For the text-containing cell, return its midpoint in (X, Y) coordinate format. 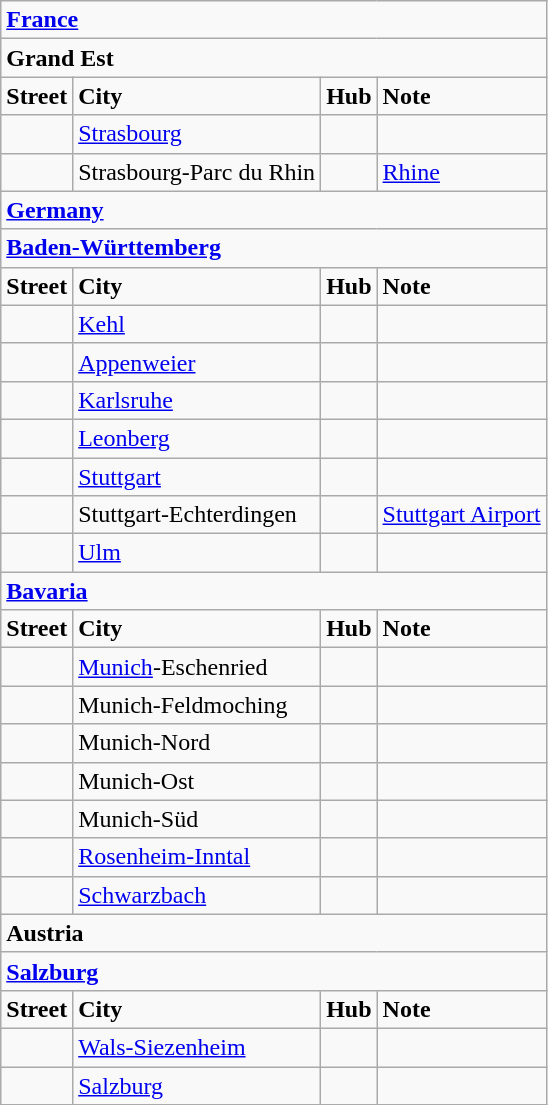
Schwarzbach (197, 895)
Grand Est (274, 58)
Munich-Nord (197, 743)
Rosenheim-Inntal (197, 857)
Karlsruhe (197, 400)
Wals-Siezenheim (197, 1047)
Austria (274, 933)
Bavaria (274, 591)
Germany (274, 210)
Ulm (197, 553)
France (274, 20)
Munich-Feldmoching (197, 705)
Munich-Süd (197, 819)
Appenweier (197, 362)
Baden-Württemberg (274, 248)
Stuttgart (197, 477)
Kehl (197, 324)
Rhine (462, 172)
Munich-Eschenried (197, 667)
Stuttgart Airport (462, 515)
Strasbourg (197, 134)
Stuttgart-Echterdingen (197, 515)
Munich-Ost (197, 781)
Leonberg (197, 438)
Strasbourg-Parc du Rhin (197, 172)
